Scan for the cell matching the given text and deliver its (X, Y) coordinate at center. 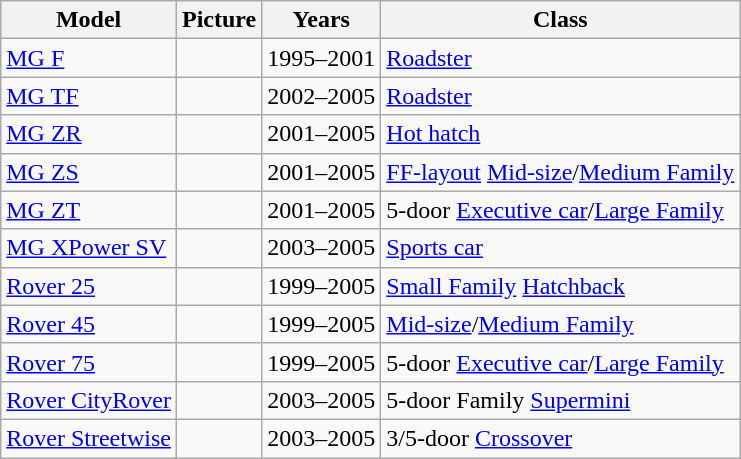
2002–2005 (322, 96)
Picture (218, 20)
MG TF (89, 96)
Hot hatch (560, 134)
Mid-size/Medium Family (560, 324)
Rover 45 (89, 324)
MG XPower SV (89, 248)
Rover CityRover (89, 400)
MG F (89, 58)
MG ZR (89, 134)
Small Family Hatchback (560, 286)
Class (560, 20)
5-door Family Supermini (560, 400)
MG ZS (89, 172)
MG ZT (89, 210)
Years (322, 20)
3/5-door Crossover (560, 438)
FF-layout Mid-size/Medium Family (560, 172)
1995–2001 (322, 58)
Rover 25 (89, 286)
Model (89, 20)
Rover Streetwise (89, 438)
Sports car (560, 248)
Rover 75 (89, 362)
